Output the [x, y] coordinate of the center of the cell containing the given text.  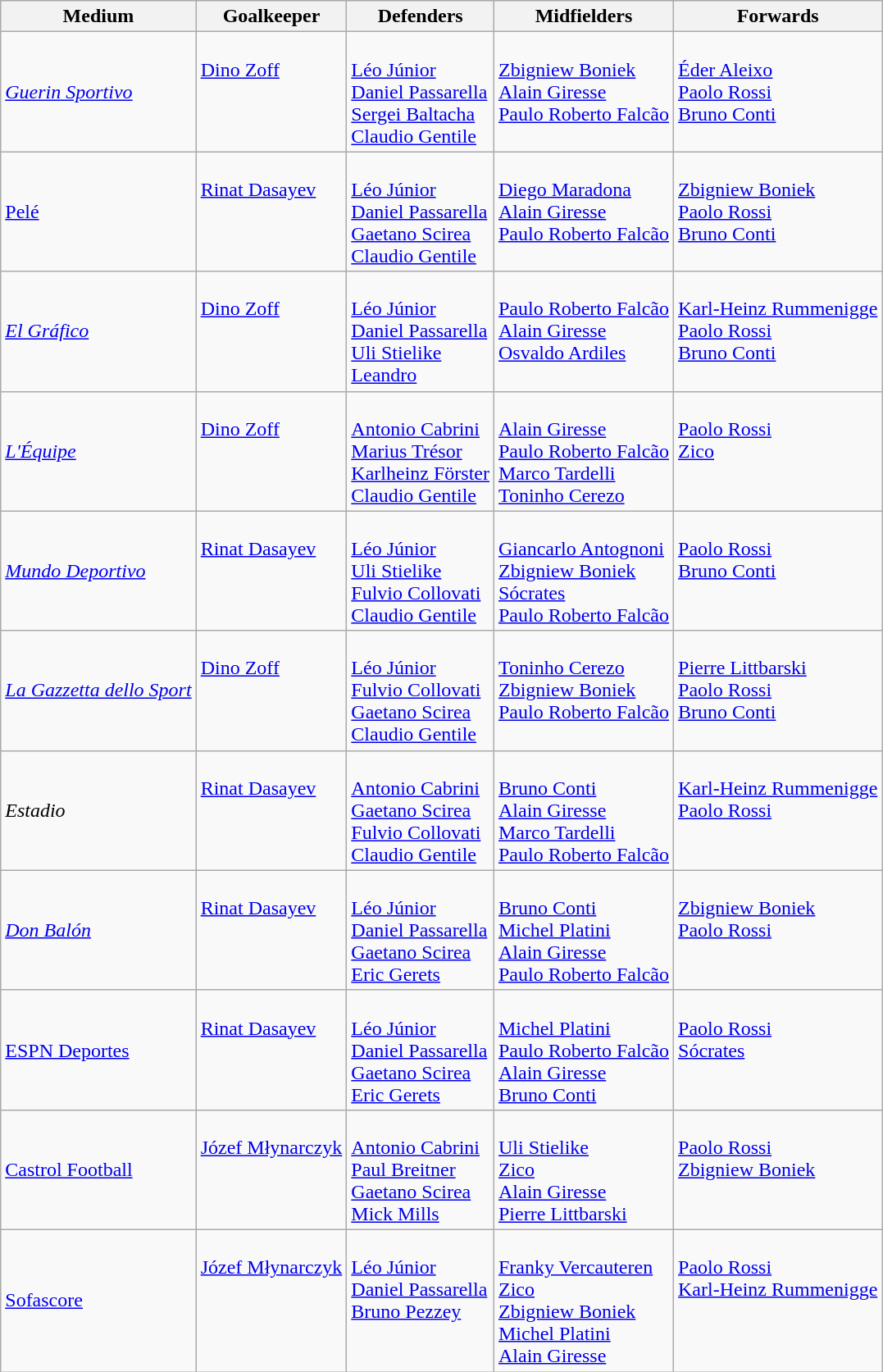
Defenders [421, 16]
Midfielders [584, 16]
Paolo Rossi Zbigniew Boniek [778, 1169]
Bruno Conti Alain Giresse Marco Tardelli Paulo Roberto Falcão [584, 810]
Antonio Cabrini Marius Trésor Karlheinz Förster Claudio Gentile [421, 451]
Antonio Cabrini Paul Breitner Gaetano Scirea Mick Mills [421, 1169]
Paolo Rossi Karl-Heinz Rummenigge [778, 1301]
Giancarlo Antognoni Zbigniew Boniek Sócrates Paulo Roberto Falcão [584, 571]
Mundo Deportivo [98, 571]
Guerin Sportivo [98, 92]
Zbigniew Boniek Paolo Rossi [778, 930]
Castrol Football [98, 1169]
Toninho Cerezo Zbigniew Boniek Paulo Roberto Falcão [584, 691]
Pierre Littbarski Paolo Rossi Bruno Conti [778, 691]
Paolo Rossi Sócrates [778, 1050]
Antonio Cabrini Gaetano Scirea Fulvio Collovati Claudio Gentile [421, 810]
Franky Vercauteren Zico Zbigniew Boniek Michel Platini Alain Giresse [584, 1301]
Diego Maradona Alain Giresse Paulo Roberto Falcão [584, 212]
Zbigniew Boniek Alain Giresse Paulo Roberto Falcão [584, 92]
Léo Júnior Daniel Passarella Bruno Pezzey [421, 1301]
Alain Giresse Paulo Roberto Falcão Marco Tardelli Toninho Cerezo [584, 451]
Léo Júnior Daniel Passarella Sergei Baltacha Claudio Gentile [421, 92]
Léo Júnior Uli Stielike Fulvio Collovati Claudio Gentile [421, 571]
Léo Júnior Fulvio Collovati Gaetano Scirea Claudio Gentile [421, 691]
Paolo Rossi Zico [778, 451]
ESPN Deportes [98, 1050]
Michel Platini Paulo Roberto Falcão Alain Giresse Bruno Conti [584, 1050]
Karl-Heinz Rummenigge Paolo Rossi Bruno Conti [778, 331]
La Gazzetta dello Sport [98, 691]
Don Balón [98, 930]
Zbigniew Boniek Paolo Rossi Bruno Conti [778, 212]
Forwards [778, 16]
Léo Júnior Daniel Passarella Uli Stielike Leandro [421, 331]
Paolo Rossi Bruno Conti [778, 571]
Estadio [98, 810]
Léo Júnior Daniel Passarella Gaetano Scirea Claudio Gentile [421, 212]
Sofascore [98, 1301]
Medium [98, 16]
L'Équipe [98, 451]
Goalkeeper [271, 16]
Éder Aleixo Paolo Rossi Bruno Conti [778, 92]
Uli Stielike Zico Alain Giresse Pierre Littbarski [584, 1169]
Bruno Conti Michel Platini Alain Giresse Paulo Roberto Falcão [584, 930]
Karl-Heinz Rummenigge Paolo Rossi [778, 810]
Paulo Roberto Falcão Alain Giresse Osvaldo Ardiles [584, 331]
Pelé [98, 212]
El Gráfico [98, 331]
